Capture the cell that displays the provided text and extract its (X, Y) central coordinate. 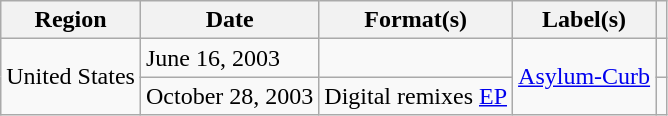
United States (71, 77)
Region (71, 20)
Label(s) (584, 20)
June 16, 2003 (229, 58)
Date (229, 20)
Asylum-Curb (584, 77)
Format(s) (416, 20)
October 28, 2003 (229, 96)
Digital remixes EP (416, 96)
